Scan for the cell matching the given text and deliver its (X, Y) coordinate at center. 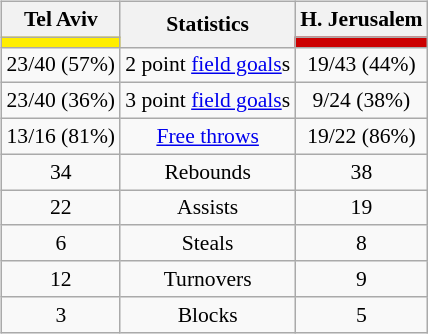
6 (60, 243)
9/24 (38%) (361, 101)
9 (361, 279)
5 (361, 314)
Blocks (208, 314)
19 (361, 208)
34 (60, 172)
23/40 (57%) (60, 65)
Turnovers (208, 279)
H. Jerusalem (361, 19)
23/40 (36%) (60, 101)
19/43 (44%) (361, 65)
19/22 (86%) (361, 136)
12 (60, 279)
Free throws (208, 136)
3 (60, 314)
3 point field goalss (208, 101)
Rebounds (208, 172)
2 point field goalss (208, 65)
Assists (208, 208)
Statistics (208, 24)
38 (361, 172)
Steals (208, 243)
22 (60, 208)
8 (361, 243)
13/16 (81%) (60, 136)
Tel Aviv (60, 19)
